Search for the cell housing the specified text and yield its [X, Y] center coordinate. 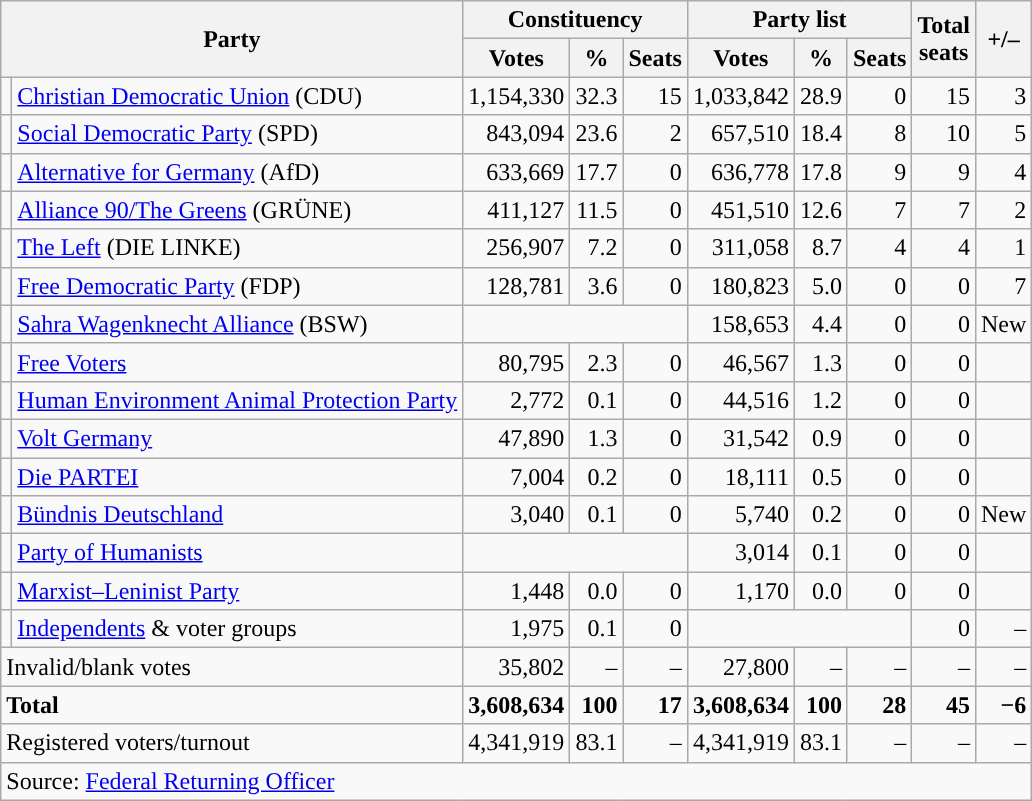
Registered voters/turnout [232, 743]
Alternative for Germany (AfD) [238, 172]
23.6 [596, 134]
2,772 [516, 400]
3.6 [596, 286]
17.8 [820, 172]
0.9 [820, 438]
657,510 [740, 134]
Total [232, 705]
Marxist–Leninist Party [238, 591]
The Left (DIE LINKE) [238, 248]
Constituency [576, 20]
Bündnis Deutschland [238, 515]
28 [879, 705]
5,740 [740, 515]
17.7 [596, 172]
3,014 [740, 553]
8.7 [820, 248]
411,127 [516, 210]
Social Democratic Party (SPD) [238, 134]
1,448 [516, 591]
8 [879, 134]
Free Voters [238, 362]
10 [944, 134]
46,567 [740, 362]
7.2 [596, 248]
0.5 [820, 477]
−6 [1003, 705]
1 [1003, 248]
Sahra Wagenknecht Alliance (BSW) [238, 324]
633,669 [516, 172]
5 [1003, 134]
843,094 [516, 134]
1.2 [820, 400]
1,170 [740, 591]
Totalseats [944, 39]
256,907 [516, 248]
4.4 [820, 324]
Free Democratic Party (FDP) [238, 286]
636,778 [740, 172]
Alliance 90/The Greens (GRÜNE) [238, 210]
180,823 [740, 286]
27,800 [740, 667]
28.9 [820, 96]
80,795 [516, 362]
311,058 [740, 248]
18.4 [820, 134]
1,154,330 [516, 96]
2.3 [596, 362]
1,975 [516, 629]
+/– [1003, 39]
451,510 [740, 210]
32.3 [596, 96]
5.0 [820, 286]
11.5 [596, 210]
3 [1003, 96]
Source: Federal Returning Officer [516, 781]
Party of Humanists [238, 553]
1,033,842 [740, 96]
Party list [800, 20]
3,040 [516, 515]
Christian Democratic Union (CDU) [238, 96]
12.6 [820, 210]
47,890 [516, 438]
Party [232, 39]
35,802 [516, 667]
Human Environment Animal Protection Party [238, 400]
31,542 [740, 438]
44,516 [740, 400]
Die PARTEI [238, 477]
Independents & voter groups [238, 629]
Volt Germany [238, 438]
Invalid/blank votes [232, 667]
17 [655, 705]
45 [944, 705]
18,111 [740, 477]
158,653 [740, 324]
7,004 [516, 477]
128,781 [516, 286]
